For the text-containing cell, return its midpoint in [x, y] coordinate format. 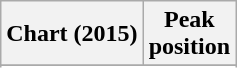
Peakposition [189, 34]
Chart (2015) [72, 34]
